Return the (X, Y) coordinate for the center point of the cell that contains the specified text.  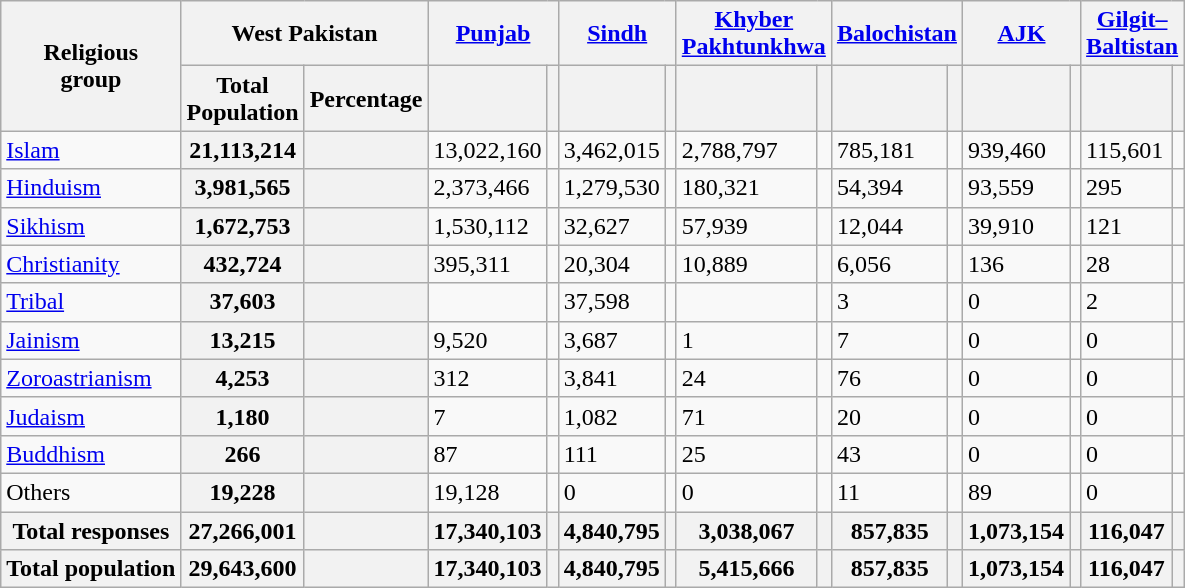
266 (242, 454)
Buddhism (91, 454)
Christianity (91, 264)
Tribal (91, 302)
28 (1127, 264)
39,910 (1016, 226)
Jainism (91, 340)
9,520 (488, 340)
87 (488, 454)
6,056 (890, 264)
37,598 (612, 302)
Balochistan (896, 34)
Total responses (91, 531)
19,228 (242, 492)
20 (890, 416)
5,415,666 (746, 569)
57,939 (746, 226)
3 (890, 302)
111 (612, 454)
1,672,753 (242, 226)
Percentage (366, 98)
1,530,112 (488, 226)
4,253 (242, 378)
785,181 (890, 150)
395,311 (488, 264)
432,724 (242, 264)
136 (1016, 264)
76 (890, 378)
Punjab (493, 34)
Judaism (91, 416)
Gilgit–Baltistan (1132, 34)
32,627 (612, 226)
1 (746, 340)
Sikhism (91, 226)
939,460 (1016, 150)
3,687 (612, 340)
West Pakistan (304, 34)
Others (91, 492)
37,603 (242, 302)
71 (746, 416)
Zoroastrianism (91, 378)
AJK (1021, 34)
43 (890, 454)
89 (1016, 492)
12,044 (890, 226)
29,643,600 (242, 569)
3,462,015 (612, 150)
10,889 (746, 264)
54,394 (890, 188)
25 (746, 454)
3,841 (612, 378)
Religiousgroup (91, 66)
3,038,067 (746, 531)
TotalPopulation (242, 98)
21,113,214 (242, 150)
19,128 (488, 492)
Total population (91, 569)
312 (488, 378)
24 (746, 378)
11 (890, 492)
27,266,001 (242, 531)
3,981,565 (242, 188)
13,215 (242, 340)
13,022,160 (488, 150)
1,279,530 (612, 188)
2,788,797 (746, 150)
121 (1127, 226)
Sindh (617, 34)
93,559 (1016, 188)
Hinduism (91, 188)
295 (1127, 188)
180,321 (746, 188)
KhyberPakhtunkhwa (754, 34)
1,180 (242, 416)
2 (1127, 302)
2,373,466 (488, 188)
115,601 (1127, 150)
20,304 (612, 264)
1,082 (612, 416)
Islam (91, 150)
